Output the (x, y) coordinate of the center of the cell containing the given text.  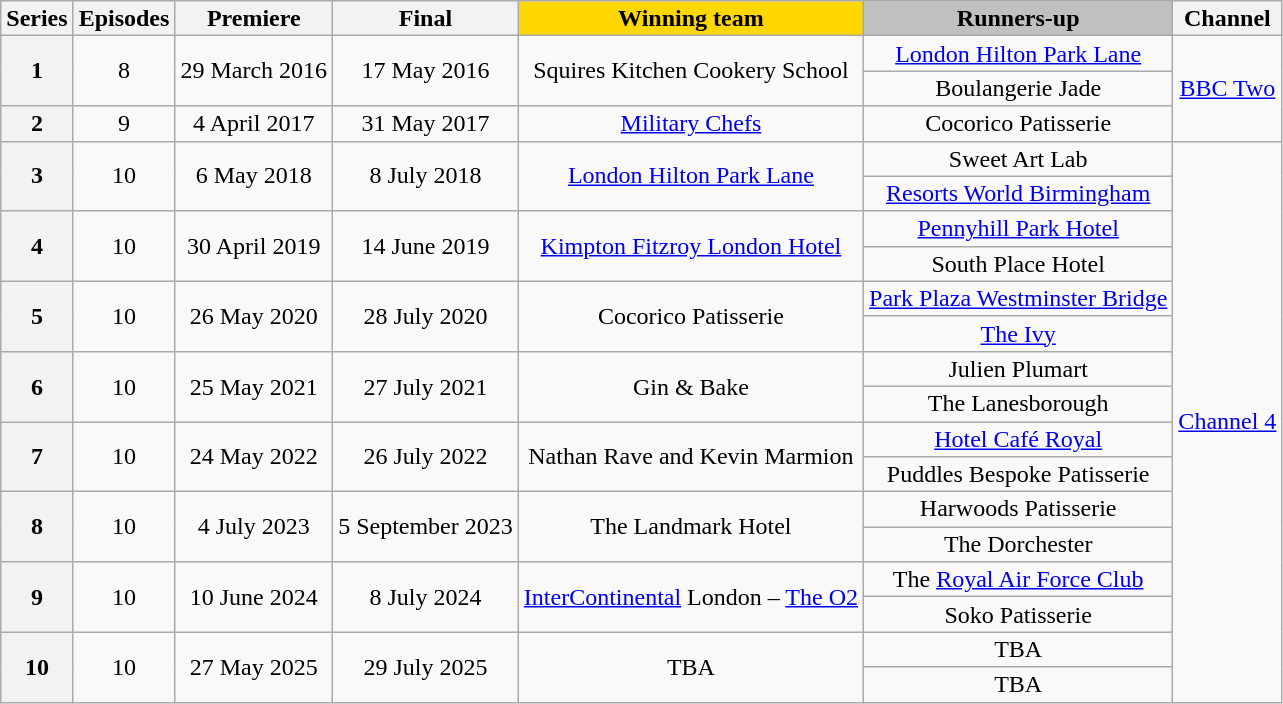
BBC Two (1228, 88)
South Place Hotel (1018, 264)
Julien Plumart (1018, 368)
8 July 2024 (426, 597)
The Ivy (1018, 334)
Sweet Art Lab (1018, 158)
Military Chefs (690, 124)
Final (426, 18)
6 (37, 386)
Gin & Bake (690, 386)
Puddles Bespoke Patisserie (1018, 474)
25 May 2021 (254, 386)
Series (37, 18)
3 (37, 176)
10 June 2024 (254, 597)
2 (37, 124)
5 September 2023 (426, 527)
The Royal Air Force Club (1018, 580)
Kimpton Fitzroy London Hotel (690, 246)
27 July 2021 (426, 386)
29 March 2016 (254, 71)
8 July 2018 (426, 176)
1 (37, 71)
31 May 2017 (426, 124)
Squires Kitchen Cookery School (690, 71)
26 May 2020 (254, 316)
Boulangerie Jade (1018, 88)
Premiere (254, 18)
Episodes (124, 18)
Park Plaza Westminster Bridge (1018, 298)
Nathan Rave and Kevin Marmion (690, 457)
The Landmark Hotel (690, 527)
4 April 2017 (254, 124)
26 July 2022 (426, 457)
14 June 2019 (426, 246)
Hotel Café Royal (1018, 440)
30 April 2019 (254, 246)
7 (37, 457)
The Lanesborough (1018, 404)
17 May 2016 (426, 71)
Channel 4 (1228, 422)
24 May 2022 (254, 457)
Resorts World Birmingham (1018, 194)
4 July 2023 (254, 527)
Pennyhill Park Hotel (1018, 228)
28 July 2020 (426, 316)
The Dorchester (1018, 544)
Harwoods Patisserie (1018, 510)
29 July 2025 (426, 667)
5 (37, 316)
4 (37, 246)
Winning team (690, 18)
Soko Patisserie (1018, 614)
27 May 2025 (254, 667)
Runners-up (1018, 18)
Channel (1228, 18)
InterContinental London – The O2 (690, 597)
6 May 2018 (254, 176)
